Provide the (x, y) coordinate of the cell's center where the given text is located.  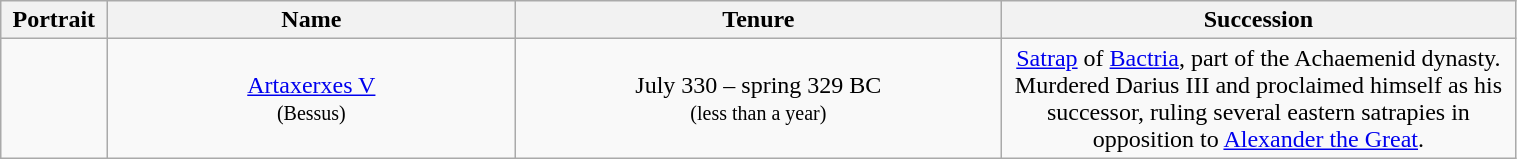
Portrait (54, 20)
Succession (1258, 20)
Tenure (758, 20)
Name (312, 20)
Artaxerxes V(Bessus) (312, 98)
July 330 – spring 329 BC(less than a year) (758, 98)
